Capture the cell that displays the provided text and extract its (x, y) central coordinate. 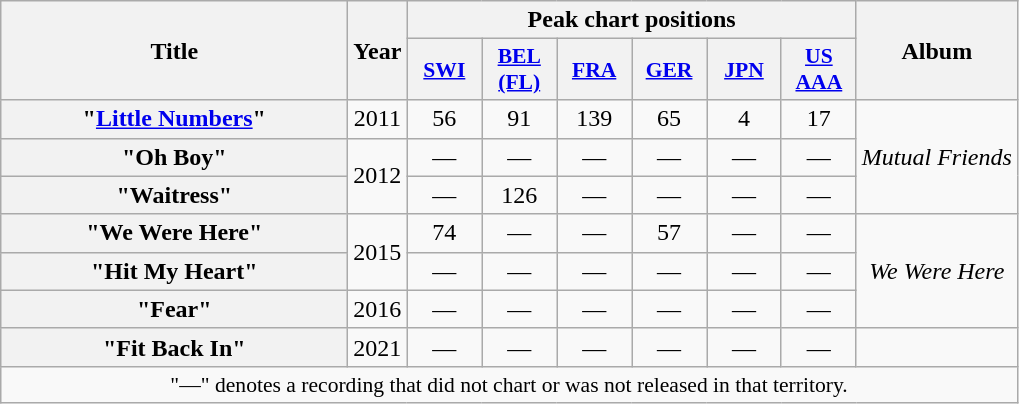
91 (520, 119)
GER (670, 70)
Album (936, 50)
"Hit My Heart" (174, 271)
BEL(FL) (520, 70)
2011 (378, 119)
Peak chart positions (632, 20)
Mutual Friends (936, 157)
"Fear" (174, 309)
"Oh Boy" (174, 157)
JPN (744, 70)
57 (670, 233)
"We Were Here" (174, 233)
FRA (594, 70)
17 (818, 119)
Title (174, 50)
USAAA (818, 70)
We Were Here (936, 271)
126 (520, 195)
"Little Numbers" (174, 119)
SWI (444, 70)
2012 (378, 176)
"Waitress" (174, 195)
"Fit Back In" (174, 347)
139 (594, 119)
2015 (378, 252)
"—" denotes a recording that did not chart or was not released in that territory. (510, 384)
2016 (378, 309)
Year (378, 50)
56 (444, 119)
2021 (378, 347)
4 (744, 119)
65 (670, 119)
74 (444, 233)
